Find where the given text appears and provide that cell's center as (x, y) coordinate. 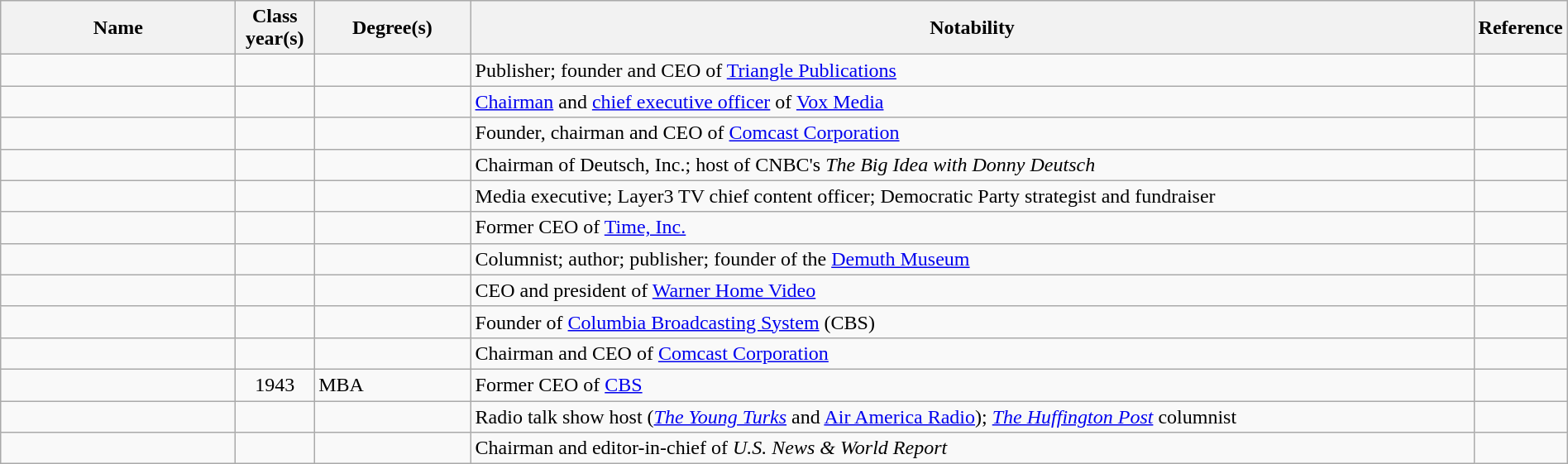
Founder, chairman and CEO of Comcast Corporation (973, 133)
Radio talk show host (The Young Turks and Air America Radio); The Huffington Post columnist (973, 416)
Class year(s) (275, 28)
Former CEO of Time, Inc. (973, 227)
Name (118, 28)
Chairman and CEO of Comcast Corporation (973, 353)
Media executive; Layer3 TV chief content officer; Democratic Party strategist and fundraiser (973, 196)
Chairman of Deutsch, Inc.; host of CNBC's The Big Idea with Donny Deutsch (973, 165)
Chairman and editor-in-chief of U.S. News & World Report (973, 448)
1943 (275, 385)
Reference (1520, 28)
Founder of Columbia Broadcasting System (CBS) (973, 322)
Chairman and chief executive officer of Vox Media (973, 102)
Degree(s) (392, 28)
Notability (973, 28)
Former CEO of CBS (973, 385)
Columnist; author; publisher; founder of the Demuth Museum (973, 259)
Publisher; founder and CEO of Triangle Publications (973, 70)
MBA (392, 385)
CEO and president of Warner Home Video (973, 290)
